Return (x, y) of the center of cell containing provided text 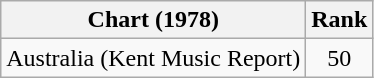
Chart (1978) (154, 20)
Australia (Kent Music Report) (154, 58)
50 (340, 58)
Rank (340, 20)
